Return [X, Y] of the center of cell containing provided text 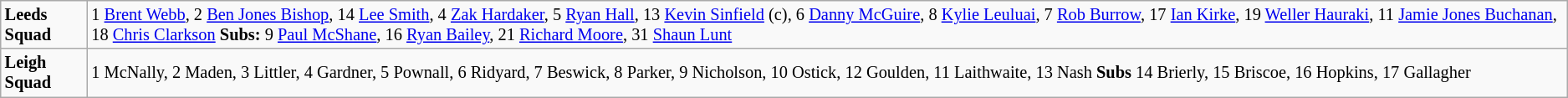
Leeds Squad [44, 24]
Leigh Squad [44, 73]
